Determine the (X, Y) coordinate at the center of the cell enclosing the given text.  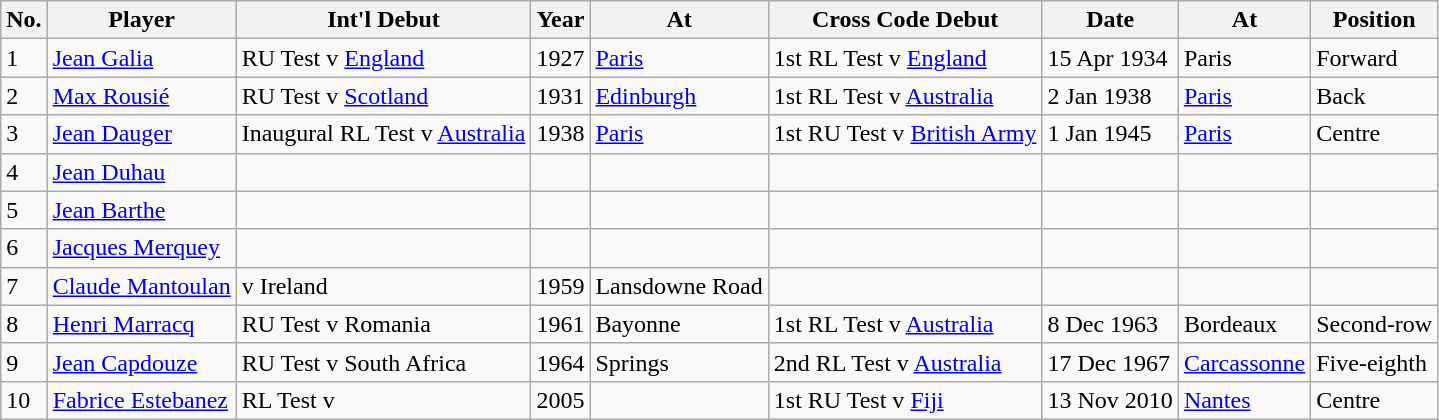
Back (1374, 96)
Five-eighth (1374, 362)
Max Rousié (142, 96)
Lansdowne Road (679, 286)
1 (24, 58)
1927 (560, 58)
Position (1374, 20)
2 Jan 1938 (1110, 96)
RU Test v South Africa (384, 362)
Jean Duhau (142, 172)
No. (24, 20)
Jean Galia (142, 58)
2005 (560, 400)
Jean Dauger (142, 134)
Bordeaux (1244, 324)
Cross Code Debut (905, 20)
4 (24, 172)
RU Test v Scotland (384, 96)
Carcassonne (1244, 362)
8 Dec 1963 (1110, 324)
Forward (1374, 58)
Henri Marracq (142, 324)
RU Test v Romania (384, 324)
Nantes (1244, 400)
Jean Capdouze (142, 362)
2 (24, 96)
Player (142, 20)
17 Dec 1967 (1110, 362)
Springs (679, 362)
Edinburgh (679, 96)
1964 (560, 362)
Int'l Debut (384, 20)
Jean Barthe (142, 210)
RL Test v (384, 400)
RU Test v England (384, 58)
13 Nov 2010 (1110, 400)
1st RU Test v British Army (905, 134)
9 (24, 362)
v Ireland (384, 286)
1938 (560, 134)
15 Apr 1934 (1110, 58)
Bayonne (679, 324)
1st RL Test v England (905, 58)
7 (24, 286)
2nd RL Test v Australia (905, 362)
1959 (560, 286)
Date (1110, 20)
Claude Mantoulan (142, 286)
3 (24, 134)
8 (24, 324)
Year (560, 20)
Inaugural RL Test v Australia (384, 134)
6 (24, 248)
1st RU Test v Fiji (905, 400)
1 Jan 1945 (1110, 134)
1961 (560, 324)
Fabrice Estebanez (142, 400)
1931 (560, 96)
10 (24, 400)
Second-row (1374, 324)
5 (24, 210)
Jacques Merquey (142, 248)
